Output the [X, Y] coordinate of the center of the cell containing the given text.  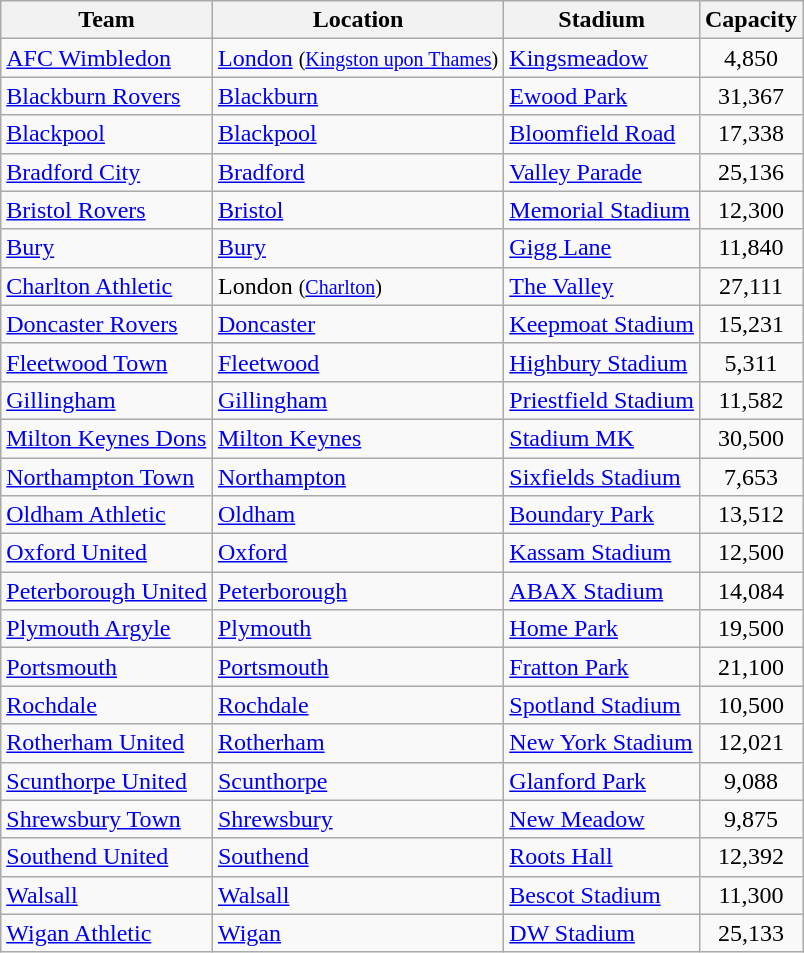
27,111 [750, 286]
Blackburn Rovers [107, 96]
AFC Wimbledon [107, 58]
31,367 [750, 96]
Home Park [602, 629]
Milton Keynes [358, 438]
Northampton [358, 477]
Capacity [750, 20]
7,653 [750, 477]
Doncaster [358, 324]
12,500 [750, 553]
Rotherham [358, 743]
Scunthorpe [358, 781]
10,500 [750, 705]
5,311 [750, 362]
4,850 [750, 58]
Boundary Park [602, 515]
The Valley [602, 286]
Peterborough [358, 591]
15,231 [750, 324]
Ewood Park [602, 96]
Doncaster Rovers [107, 324]
Southend [358, 857]
Northampton Town [107, 477]
11,582 [750, 400]
London (Kingston upon Thames) [358, 58]
25,136 [750, 172]
Keepmoat Stadium [602, 324]
Blackburn [358, 96]
Charlton Athletic [107, 286]
Bloomfield Road [602, 134]
Oxford United [107, 553]
Location [358, 20]
Kassam Stadium [602, 553]
Valley Parade [602, 172]
Team [107, 20]
Gigg Lane [602, 248]
Oldham Athletic [107, 515]
Southend United [107, 857]
Fleetwood [358, 362]
Bristol [358, 210]
New York Stadium [602, 743]
Fratton Park [602, 667]
Fleetwood Town [107, 362]
Plymouth [358, 629]
New Meadow [602, 819]
Memorial Stadium [602, 210]
Glanford Park [602, 781]
11,300 [750, 895]
Shrewsbury Town [107, 819]
19,500 [750, 629]
30,500 [750, 438]
Bescot Stadium [602, 895]
Spotland Stadium [602, 705]
Highbury Stadium [602, 362]
Milton Keynes Dons [107, 438]
12,021 [750, 743]
9,088 [750, 781]
Roots Hall [602, 857]
12,300 [750, 210]
Rotherham United [107, 743]
13,512 [750, 515]
Peterborough United [107, 591]
21,100 [750, 667]
Stadium MK [602, 438]
Oldham [358, 515]
11,840 [750, 248]
Oxford [358, 553]
Scunthorpe United [107, 781]
Stadium [602, 20]
17,338 [750, 134]
DW Stadium [602, 933]
12,392 [750, 857]
London (Charlton) [358, 286]
ABAX Stadium [602, 591]
Bradford [358, 172]
Bristol Rovers [107, 210]
Bradford City [107, 172]
Priestfield Stadium [602, 400]
Kingsmeadow [602, 58]
9,875 [750, 819]
25,133 [750, 933]
Plymouth Argyle [107, 629]
Shrewsbury [358, 819]
Wigan [358, 933]
Sixfields Stadium [602, 477]
14,084 [750, 591]
Wigan Athletic [107, 933]
